Scan for the cell matching the given text and deliver its [x, y] coordinate at center. 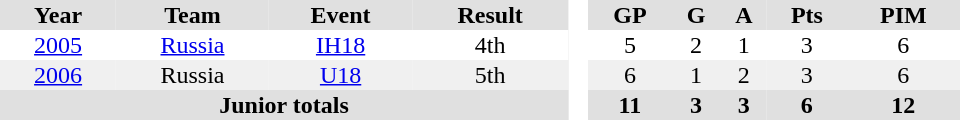
2006 [58, 75]
Pts [807, 15]
11 [630, 105]
Junior totals [284, 105]
Result [490, 15]
G [696, 15]
12 [904, 105]
4th [490, 45]
U18 [341, 75]
2005 [58, 45]
Year [58, 15]
Team [192, 15]
IH18 [341, 45]
A [744, 15]
GP [630, 15]
PIM [904, 15]
5th [490, 75]
5 [630, 45]
Event [341, 15]
